Output the (X, Y) coordinate of the center of the cell containing the given text.  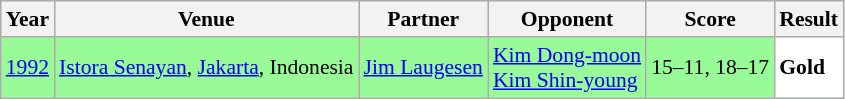
Istora Senayan, Jakarta, Indonesia (206, 68)
Gold (808, 68)
1992 (28, 68)
Year (28, 19)
Opponent (567, 19)
Kim Dong-moon Kim Shin-young (567, 68)
Score (710, 19)
Result (808, 19)
Jim Laugesen (424, 68)
Partner (424, 19)
15–11, 18–17 (710, 68)
Venue (206, 19)
